Extract the [X, Y] coordinate from the center of the cell holding the provided text.  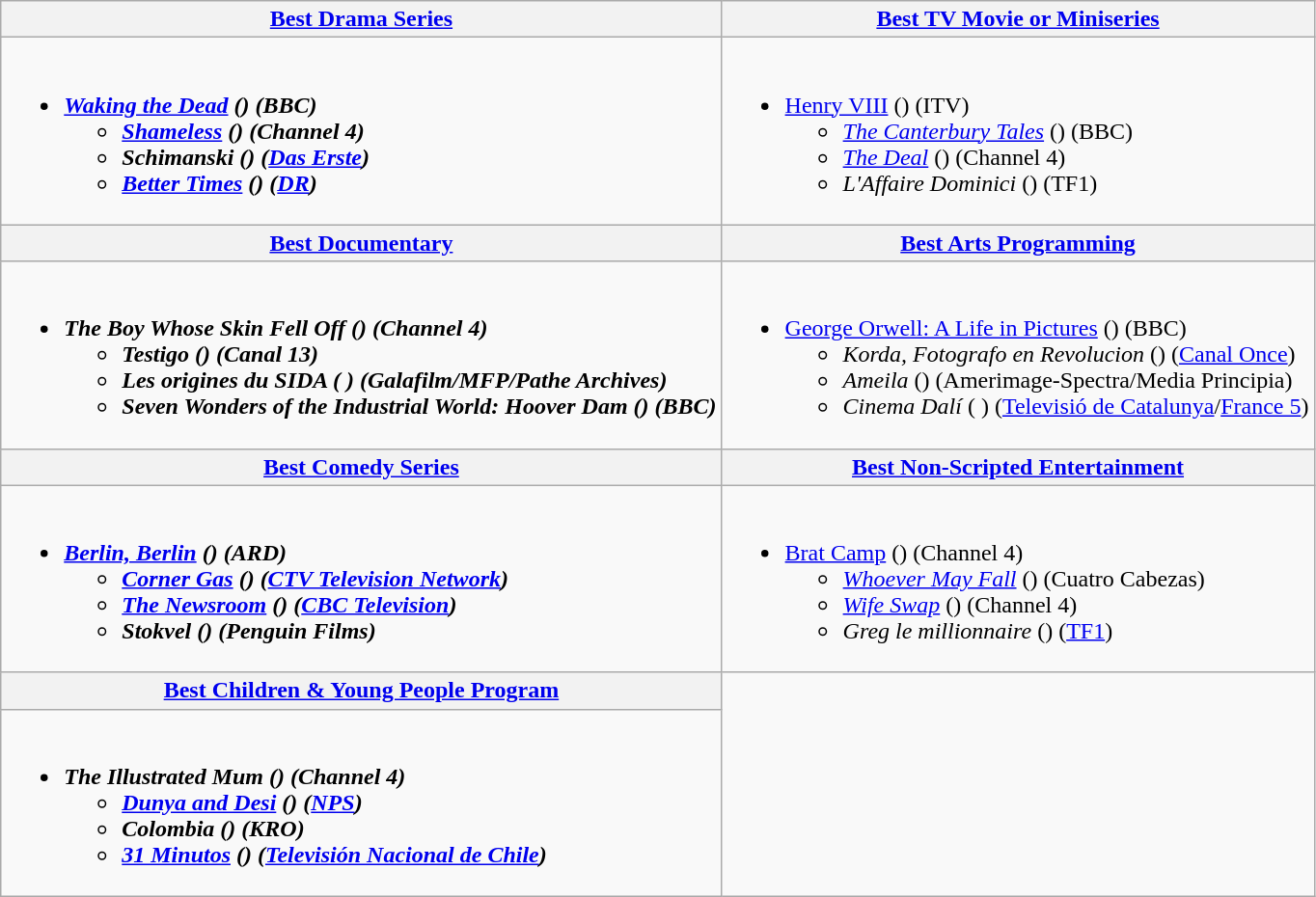
Best Drama Series [361, 19]
Best Non-Scripted Entertainment [1018, 467]
Berlin, Berlin () (ARD)Corner Gas () (CTV Television Network)The Newsroom () (CBC Television)Stokvel () (Penguin Films) [361, 579]
Best Comedy Series [361, 467]
Best Children & Young People Program [361, 691]
Brat Camp () (Channel 4)Whoever May Fall () (Cuatro Cabezas)Wife Swap () (Channel 4)Greg le millionnaire () (TF1) [1018, 579]
Best Documentary [361, 243]
Waking the Dead () (BBC)Shameless () (Channel 4)Schimanski () (Das Erste)Better Times () (DR) [361, 131]
Best TV Movie or Miniseries [1018, 19]
Best Arts Programming [1018, 243]
Henry VIII () (ITV)The Canterbury Tales () (BBC)The Deal () (Channel 4)L'Affaire Dominici () (TF1) [1018, 131]
The Illustrated Mum () (Channel 4)Dunya and Desi () (NPS)Colombia () (KRO)31 Minutos () (Televisión Nacional de Chile) [361, 802]
